Provide the [X, Y] coordinate of the cell's center where the given text is located.  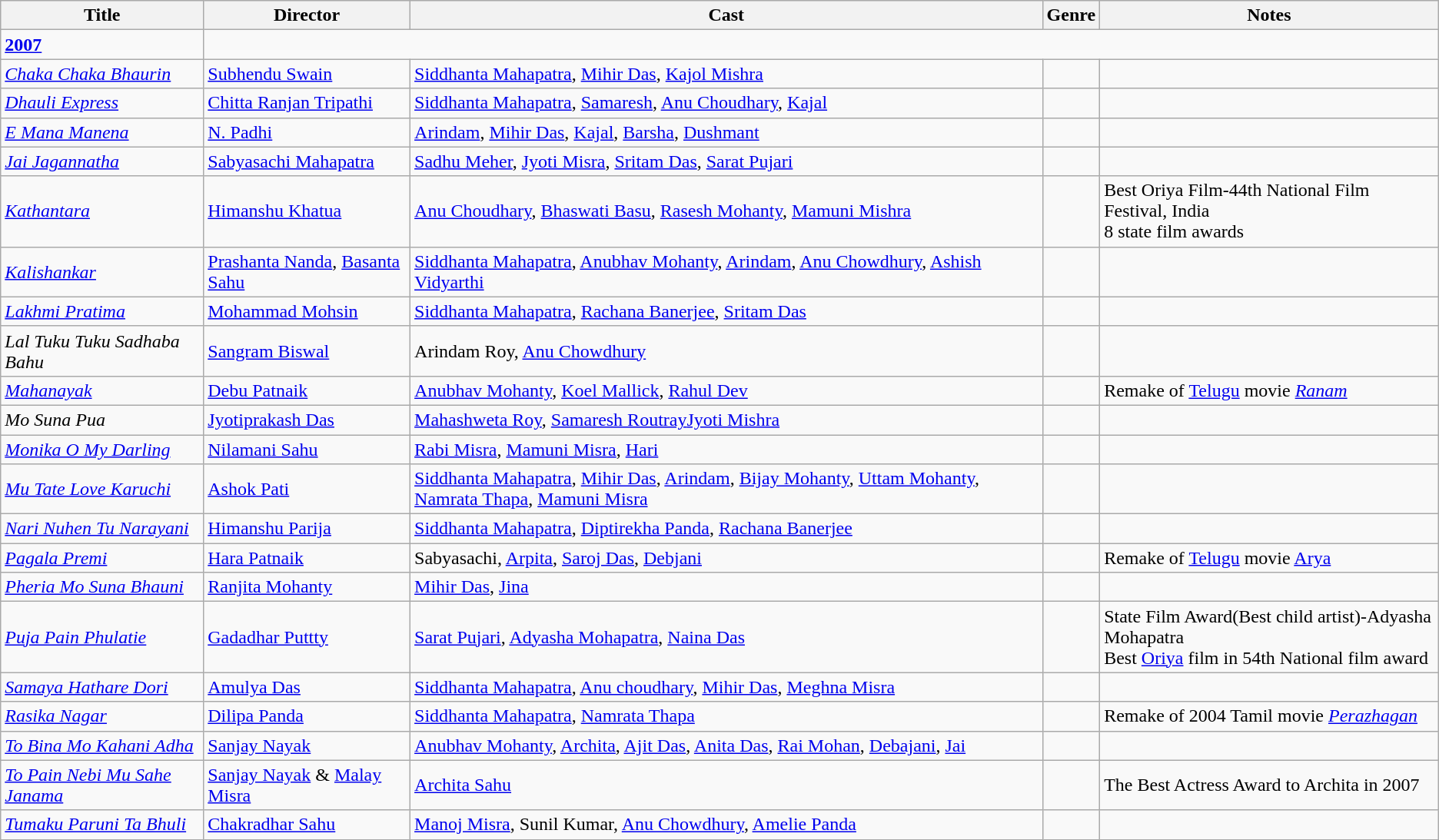
Siddhanta Mahapatra, Anu choudhary, Mihir Das, Meghna Misra [727, 687]
Tumaku Paruni Ta Bhuli [102, 825]
Manoj Misra, Sunil Kumar, Anu Chowdhury, Amelie Panda [727, 825]
Ashok Pati [307, 489]
Prashanta Nanda, Basanta Sahu [307, 272]
Himanshu Khatua [307, 211]
Remake of Telugu movie Arya [1270, 558]
Jyotiprakash Das [307, 420]
Remake of 2004 Tamil movie Perazhagan [1270, 716]
Siddhanta Mahapatra, Diptirekha Panda, Rachana Banerjee [727, 529]
Kalishankar [102, 272]
Mohammad Mohsin [307, 311]
Kathantara [102, 211]
Siddhanta Mahapatra, Mihir Das, Arindam, Bijay Mohanty, Uttam Mohanty, Namrata Thapa, Mamuni Misra [727, 489]
Siddhanta Mahapatra, Namrata Thapa [727, 716]
Mahanayak [102, 390]
To Pain Nebi Mu Sahe Janama [102, 785]
Pagala Premi [102, 558]
Monika O My Darling [102, 450]
Anubhav Mohanty, Koel Mallick, Rahul Dev [727, 390]
Pheria Mo Suna Bhauni [102, 587]
Genre [1072, 15]
Arindam Roy, Anu Chowdhury [727, 350]
Cast [727, 15]
Archita Sahu [727, 785]
Title [102, 15]
Gadadhar Puttty [307, 637]
Jai Jagannatha [102, 161]
Debu Patnaik [307, 390]
Anu Choudhary, Bhaswati Basu, Rasesh Mohanty, Mamuni Mishra [727, 211]
Sangram Biswal [307, 350]
Lakhmi Pratima [102, 311]
To Bina Mo Kahani Adha [102, 745]
Anubhav Mohanty, Archita, Ajit Das, Anita Das, Rai Mohan, Debajani, Jai [727, 745]
Sarat Pujari, Adyasha Mohapatra, Naina Das [727, 637]
Remake of Telugu movie Ranam [1270, 390]
Chakradhar Sahu [307, 825]
Sadhu Meher, Jyoti Misra, Sritam Das, Sarat Pujari [727, 161]
Dhauli Express [102, 103]
Sabyasachi Mahapatra [307, 161]
2007 [102, 45]
Lal Tuku Tuku Sadhaba Bahu [102, 350]
E Mana Manena [102, 132]
Best Oriya Film-44th National Film Festival, India 8 state film awards [1270, 211]
Chaka Chaka Bhaurin [102, 74]
Puja Pain Phulatie [102, 637]
Mo Suna Pua [102, 420]
Subhendu Swain [307, 74]
Sabyasachi, Arpita, Saroj Das, Debjani [727, 558]
Sanjay Nayak & Malay Misra [307, 785]
N. Padhi [307, 132]
Sanjay Nayak [307, 745]
Hara Patnaik [307, 558]
Siddhanta Mahapatra, Rachana Banerjee, Sritam Das [727, 311]
Arindam, Mihir Das, Kajal, Barsha, Dushmant [727, 132]
Rabi Misra, Mamuni Misra, Hari [727, 450]
Dilipa Panda [307, 716]
Himanshu Parija [307, 529]
Ranjita Mohanty [307, 587]
Samaya Hathare Dori [102, 687]
Siddhanta Mahapatra, Mihir Das, Kajol Mishra [727, 74]
Notes [1270, 15]
Amulya Das [307, 687]
Director [307, 15]
Nilamani Sahu [307, 450]
Mu Tate Love Karuchi [102, 489]
State Film Award(Best child artist)-Adyasha MohapatraBest Oriya film in 54th National film award [1270, 637]
Chitta Ranjan Tripathi [307, 103]
Siddhanta Mahapatra, Anubhav Mohanty, Arindam, Anu Chowdhury, Ashish Vidyarthi [727, 272]
Nari Nuhen Tu Narayani [102, 529]
Rasika Nagar [102, 716]
The Best Actress Award to Archita in 2007 [1270, 785]
Mahashweta Roy, Samaresh RoutrayJyoti Mishra [727, 420]
Mihir Das, Jina [727, 587]
Siddhanta Mahapatra, Samaresh, Anu Choudhary, Kajal [727, 103]
